Locate the cell with the specified text and output its [x, y] center coordinate. 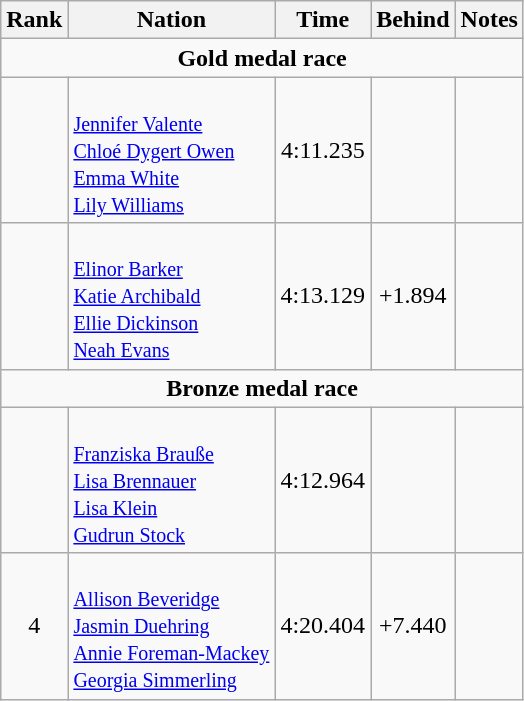
+1.894 [413, 296]
Rank [34, 20]
Gold medal race [262, 58]
Franziska BraußeLisa BrennauerLisa KleinGudrun Stock [172, 480]
4 [34, 626]
4:13.129 [323, 296]
Jennifer ValenteChloé Dygert OwenEmma WhiteLily Williams [172, 150]
Nation [172, 20]
Bronze medal race [262, 388]
4:20.404 [323, 626]
Notes [489, 20]
+7.440 [413, 626]
Behind [413, 20]
4:12.964 [323, 480]
4:11.235 [323, 150]
Elinor BarkerKatie ArchibaldEllie DickinsonNeah Evans [172, 296]
Time [323, 20]
Allison BeveridgeJasmin DuehringAnnie Foreman-MackeyGeorgia Simmerling [172, 626]
